Identify which cell holds the provided text, then report its (X, Y) central coordinate. 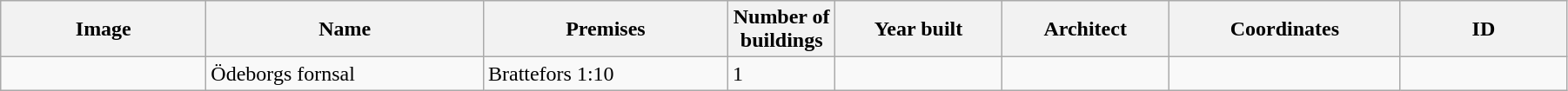
Architect (1085, 29)
Premises (606, 29)
Year built (919, 29)
Coordinates (1284, 29)
Image (104, 29)
Ödeborgs fornsal (345, 74)
ID (1483, 29)
1 (781, 74)
Brattefors 1:10 (606, 74)
Name (345, 29)
Number ofbuildings (781, 29)
